Provide the (x, y) coordinate of the cell's center where the given text is located.  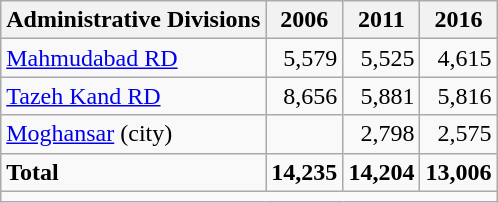
5,579 (304, 58)
4,615 (458, 58)
2016 (458, 20)
14,235 (304, 172)
2006 (304, 20)
2,575 (458, 134)
14,204 (382, 172)
5,816 (458, 96)
13,006 (458, 172)
Administrative Divisions (134, 20)
Total (134, 172)
Mahmudabad RD (134, 58)
5,525 (382, 58)
2011 (382, 20)
8,656 (304, 96)
Moghansar (city) (134, 134)
Tazeh Kand RD (134, 96)
2,798 (382, 134)
5,881 (382, 96)
